Output the [X, Y] coordinate of the center of the cell containing the given text.  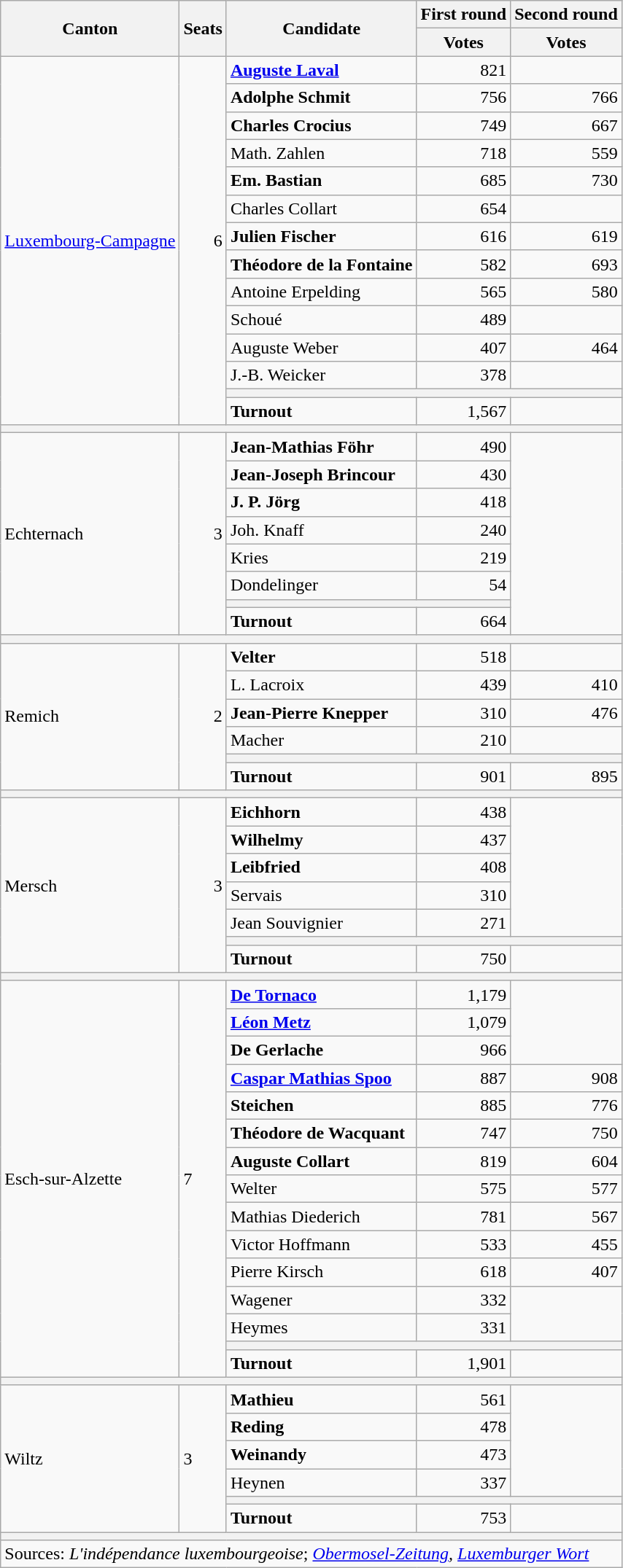
332 [464, 1300]
Seats [203, 28]
476 [566, 712]
575 [464, 1189]
Mathias Diederich [321, 1217]
Mathieu [321, 1399]
Victor Hoffmann [321, 1244]
Macher [321, 741]
408 [464, 867]
730 [566, 181]
Dondelinger [321, 585]
De Tornaco [321, 994]
1,079 [464, 1022]
776 [566, 1106]
240 [464, 530]
533 [464, 1244]
561 [464, 1399]
Luxembourg-Campagne [90, 241]
438 [464, 812]
337 [464, 1482]
Auguste Collart [321, 1161]
Jean-Joseph Brincour [321, 475]
Kries [321, 558]
Second round [566, 15]
Weinandy [321, 1454]
Eichhorn [321, 812]
Remich [90, 716]
Charles Crocius [321, 125]
619 [566, 236]
Mersch [90, 885]
Welter [321, 1189]
331 [464, 1327]
Esch-sur-Alzette [90, 1179]
J.-B. Weicker [321, 375]
437 [464, 840]
819 [464, 1161]
De Gerlache [321, 1050]
580 [566, 292]
749 [464, 125]
Auguste Weber [321, 348]
667 [566, 125]
219 [464, 558]
559 [566, 153]
455 [566, 1244]
Théodore de Wacquant [321, 1134]
Em. Bastian [321, 181]
L. Lacroix [321, 684]
Heynen [321, 1482]
693 [566, 264]
J. P. Jörg [321, 502]
582 [464, 264]
Canton [90, 28]
478 [464, 1427]
439 [464, 684]
518 [464, 657]
54 [464, 585]
Wagener [321, 1300]
Reding [321, 1427]
718 [464, 153]
604 [566, 1161]
Antoine Erpelding [321, 292]
685 [464, 181]
490 [464, 447]
753 [464, 1518]
Léon Metz [321, 1022]
616 [464, 236]
First round [464, 15]
464 [566, 348]
Candidate [321, 28]
908 [566, 1078]
747 [464, 1134]
378 [464, 375]
618 [464, 1272]
489 [464, 319]
664 [464, 621]
473 [464, 1454]
Charles Collart [321, 208]
Jean-Pierre Knepper [321, 712]
Sources: L'indépendance luxembourgeoise; Obermosel-Zeitung, Luxemburger Wort [311, 1554]
Servais [321, 895]
Math. Zahlen [321, 153]
2 [203, 716]
Joh. Knaff [321, 530]
Auguste Laval [321, 70]
901 [464, 776]
7 [203, 1179]
410 [566, 684]
766 [566, 98]
Echternach [90, 534]
418 [464, 502]
1,179 [464, 994]
Julien Fischer [321, 236]
1,567 [464, 411]
Pierre Kirsch [321, 1272]
Théodore de la Fontaine [321, 264]
Jean Souvignier [321, 923]
Velter [321, 657]
Steichen [321, 1106]
Leibfried [321, 867]
565 [464, 292]
756 [464, 98]
430 [464, 475]
781 [464, 1217]
6 [203, 241]
Wilhelmy [321, 840]
1,901 [464, 1363]
895 [566, 776]
567 [566, 1217]
Schoué [321, 319]
210 [464, 741]
Heymes [321, 1327]
654 [464, 208]
885 [464, 1106]
966 [464, 1050]
Wiltz [90, 1458]
Jean-Mathias Föhr [321, 447]
821 [464, 70]
Caspar Mathias Spoo [321, 1078]
577 [566, 1189]
Adolphe Schmit [321, 98]
271 [464, 923]
887 [464, 1078]
